Locate the cell with the specified text and output its [x, y] center coordinate. 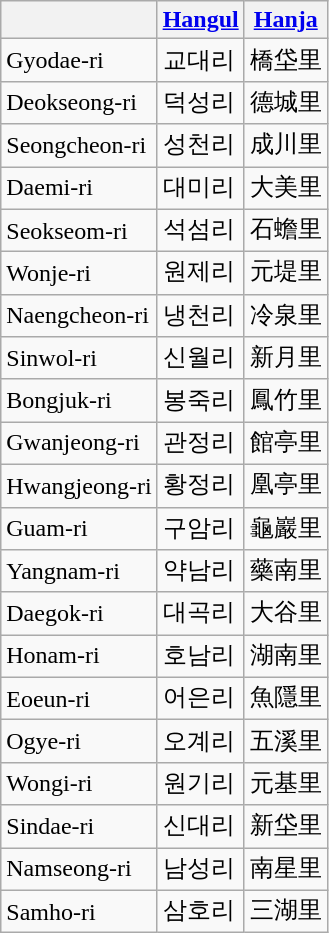
凰亭里 [286, 486]
三湖里 [286, 912]
南星里 [286, 870]
황정리 [200, 486]
Eoeun-ri [79, 698]
Hanja [286, 20]
냉천리 [200, 316]
冷泉里 [286, 316]
Hangul [200, 20]
어은리 [200, 698]
봉죽리 [200, 400]
元堤里 [286, 274]
관정리 [200, 444]
Seokseom-ri [79, 230]
Honam-ri [79, 656]
Daemi-ri [79, 188]
龜巖里 [286, 528]
성천리 [200, 146]
鳳竹里 [286, 400]
석섬리 [200, 230]
大美里 [286, 188]
Seongcheon-ri [79, 146]
Ogye-ri [79, 742]
Bongjuk-ri [79, 400]
덕성리 [200, 102]
橋垈里 [286, 60]
삼호리 [200, 912]
館亭里 [286, 444]
Gwanjeong-ri [79, 444]
신대리 [200, 826]
Samho-ri [79, 912]
Wongi-ri [79, 784]
교대리 [200, 60]
Yangnam-ri [79, 572]
五溪里 [286, 742]
新垈里 [286, 826]
Guam-ri [79, 528]
魚隱里 [286, 698]
藥南里 [286, 572]
大谷里 [286, 614]
新月里 [286, 358]
신월리 [200, 358]
대곡리 [200, 614]
오계리 [200, 742]
대미리 [200, 188]
湖南里 [286, 656]
Naengcheon-ri [79, 316]
원기리 [200, 784]
Hwangjeong-ri [79, 486]
元基里 [286, 784]
구암리 [200, 528]
德城里 [286, 102]
Gyodae-ri [79, 60]
Sinwol-ri [79, 358]
Daegok-ri [79, 614]
Deokseong-ri [79, 102]
石蟾里 [286, 230]
Wonje-ri [79, 274]
Namseong-ri [79, 870]
호남리 [200, 656]
원제리 [200, 274]
Sindae-ri [79, 826]
남성리 [200, 870]
成川里 [286, 146]
약남리 [200, 572]
